Return the (X, Y) coordinate for the center point of the cell that contains the specified text.  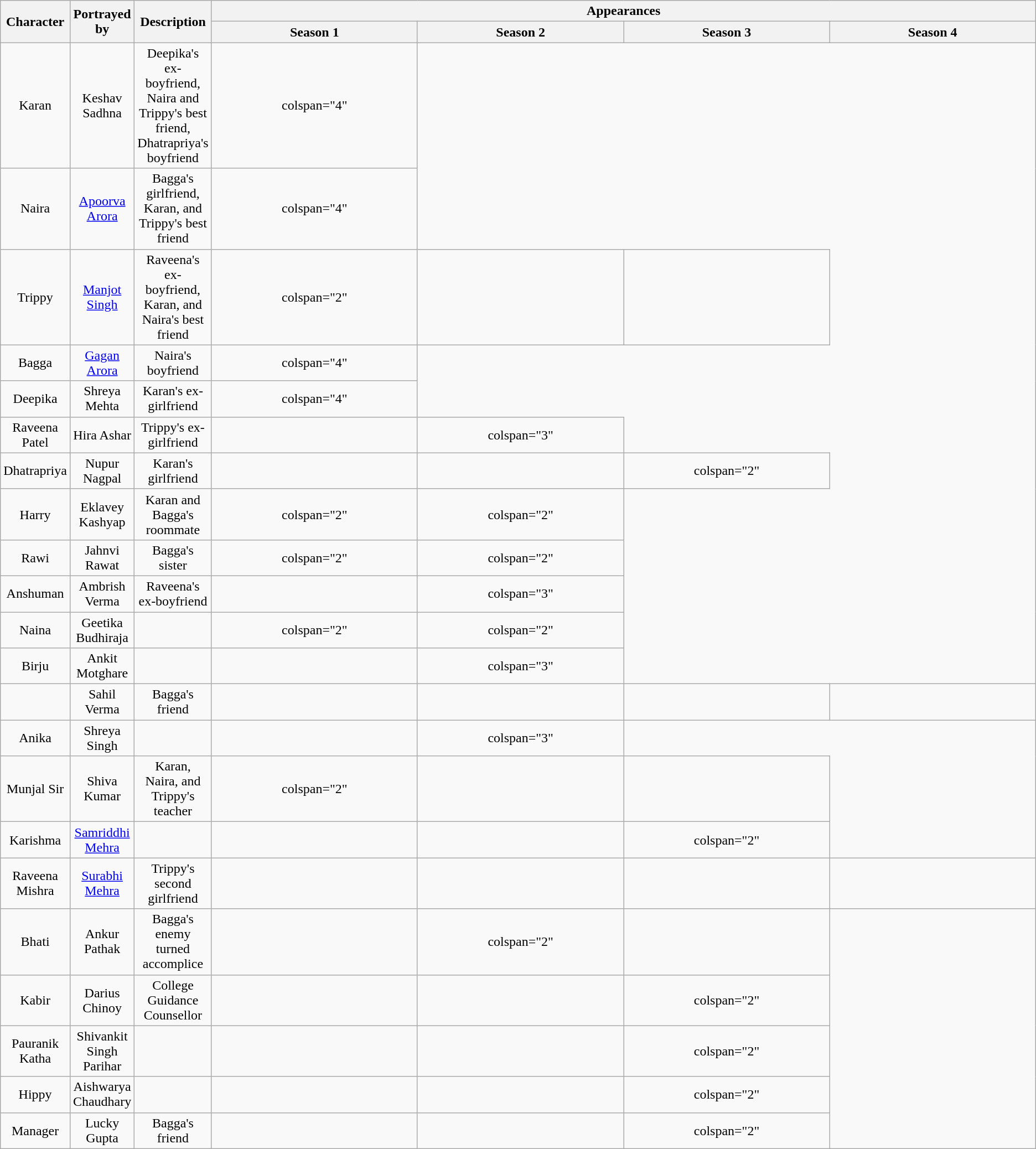
Samriddhi Mehra (102, 840)
Bagga's sister (173, 558)
Season 3 (727, 32)
Naira's boyfriend (173, 363)
Anika (35, 738)
Dhatrapriya (35, 470)
Ankit Motghare (102, 666)
Apoorva Arora (102, 209)
Naina (35, 630)
Hippy (35, 1095)
Kabir (35, 1000)
Lucky Gupta (102, 1130)
Surabhi Mehra (102, 883)
Raveena Patel (35, 435)
Darius Chinoy (102, 1000)
College Guidance Counsellor (173, 1000)
Trippy's second girlfriend (173, 883)
Raveena Mishra (35, 883)
Karan and Bagga's roommate (173, 514)
Shreya Mehta (102, 398)
Geetika Budhiraja (102, 630)
Description (173, 22)
Ankur Pathak (102, 942)
Keshav Sadhna (102, 105)
Gagan Arora (102, 363)
Deepika (35, 398)
Birju (35, 666)
Raveena's ex-boyfriend (173, 593)
Harry (35, 514)
Karan, Naira, and Trippy's teacher (173, 789)
Bhati (35, 942)
Karishma (35, 840)
Munjal Sir (35, 789)
Season 1 (314, 32)
Eklavey Kashyap (102, 514)
Trippy's ex-girlfriend (173, 435)
Hira Ashar (102, 435)
Ambrish Verma (102, 593)
Karan's girlfriend (173, 470)
Bagga (35, 363)
Portrayed by (102, 22)
Anshuman (35, 593)
Appearances (623, 11)
Season 2 (520, 32)
Karan's ex-girlfriend (173, 398)
Shivankit Singh Parihar (102, 1051)
Deepika's ex-boyfriend, Naira and Trippy's best friend, Dhatrapriya's boyfriend (173, 105)
Character (35, 22)
Bagga's enemy turned accomplice (173, 942)
Jahnvi Rawat (102, 558)
Naira (35, 209)
Pauranik Katha (35, 1051)
Aishwarya Chaudhary (102, 1095)
Trippy (35, 297)
Manjot Singh (102, 297)
Shiva Kumar (102, 789)
Manager (35, 1130)
Season 4 (933, 32)
Karan (35, 105)
Nupur Nagpal (102, 470)
Rawi (35, 558)
Bagga's girlfriend, Karan, and Trippy's best friend (173, 209)
Raveena's ex-boyfriend, Karan, and Naira's best friend (173, 297)
Sahil Verma (102, 702)
Shreya Singh (102, 738)
